Locate the cell with the specified text and output its (X, Y) center coordinate. 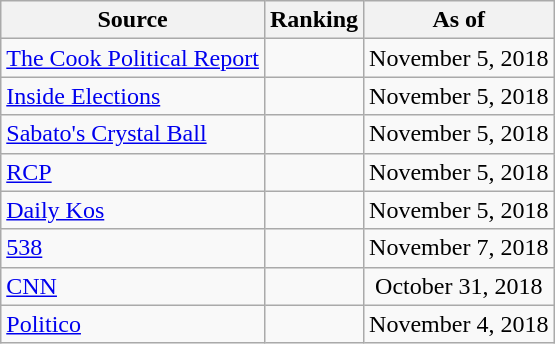
November 7, 2018 (459, 248)
October 31, 2018 (459, 286)
Daily Kos (133, 210)
The Cook Political Report (133, 58)
Ranking (314, 20)
Inside Elections (133, 96)
Sabato's Crystal Ball (133, 134)
RCP (133, 172)
November 4, 2018 (459, 324)
Source (133, 20)
538 (133, 248)
Politico (133, 324)
CNN (133, 286)
As of (459, 20)
